Pinpoint the cell where the given text exists, returning its [X, Y] midpoint coordinate. 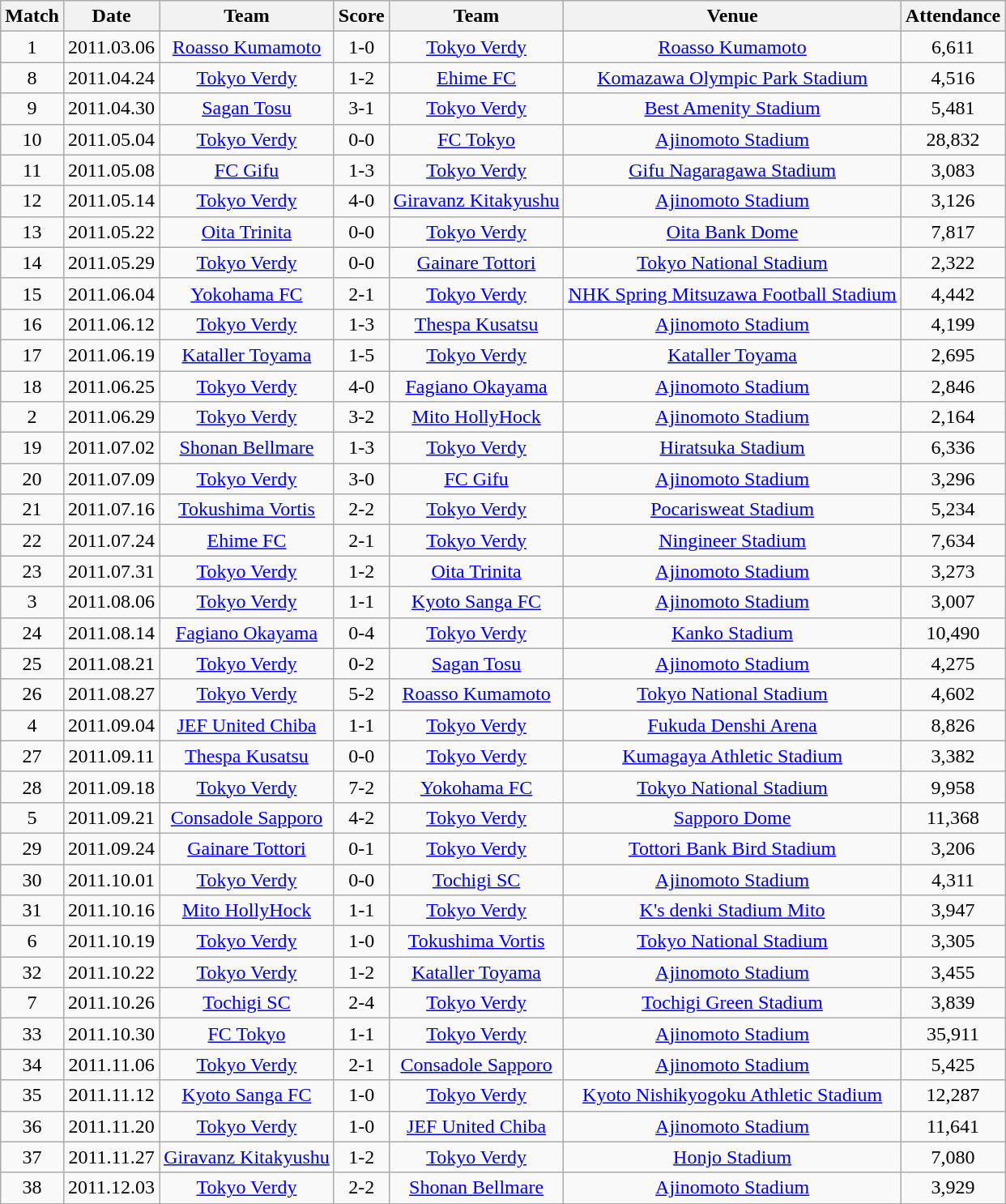
3,305 [953, 941]
Attendance [953, 16]
Oita Bank Dome [732, 232]
2011.04.30 [111, 109]
0-2 [361, 664]
2011.09.18 [111, 787]
2011.10.16 [111, 911]
3,839 [953, 1003]
2011.10.26 [111, 1003]
Tottori Bank Bird Stadium [732, 848]
2011.05.22 [111, 232]
2011.03.06 [111, 47]
11,641 [953, 1126]
2011.07.02 [111, 448]
Best Amenity Stadium [732, 109]
2011.06.29 [111, 417]
2011.10.01 [111, 879]
2011.11.12 [111, 1095]
Sapporo Dome [732, 818]
29 [32, 848]
14 [32, 263]
28 [32, 787]
21 [32, 510]
2,164 [953, 417]
16 [32, 324]
9,958 [953, 787]
1 [32, 47]
5 [32, 818]
13 [32, 232]
31 [32, 911]
10,490 [953, 633]
2011.11.20 [111, 1126]
4,516 [953, 78]
2011.09.04 [111, 725]
6,611 [953, 47]
2011.08.27 [111, 694]
2011.10.30 [111, 1034]
2 [32, 417]
3,083 [953, 170]
2011.07.16 [111, 510]
0-1 [361, 848]
25 [32, 664]
Kumagaya Athletic Stadium [732, 756]
2,846 [953, 386]
2,695 [953, 355]
4-2 [361, 818]
Match [32, 16]
7,817 [953, 232]
8 [32, 78]
5,481 [953, 109]
7,080 [953, 1157]
Tochigi Green Stadium [732, 1003]
K's denki Stadium Mito [732, 911]
3,273 [953, 571]
2011.05.29 [111, 263]
2011.08.14 [111, 633]
4,602 [953, 694]
11,368 [953, 818]
2011.07.31 [111, 571]
3-2 [361, 417]
4,275 [953, 664]
2011.06.12 [111, 324]
Date [111, 16]
2011.09.11 [111, 756]
2011.10.22 [111, 972]
12,287 [953, 1095]
Venue [732, 16]
Hiratsuka Stadium [732, 448]
37 [32, 1157]
6,336 [953, 448]
26 [32, 694]
4 [32, 725]
18 [32, 386]
19 [32, 448]
3,947 [953, 911]
Pocarisweat Stadium [732, 510]
Kanko Stadium [732, 633]
2011.06.04 [111, 293]
1-5 [361, 355]
27 [32, 756]
28,832 [953, 139]
2011.05.08 [111, 170]
3 [32, 602]
Ningineer Stadium [732, 540]
2011.09.21 [111, 818]
5,234 [953, 510]
2011.09.24 [111, 848]
3,382 [953, 756]
4,311 [953, 879]
9 [32, 109]
2011.04.24 [111, 78]
2011.06.19 [111, 355]
3-0 [361, 479]
NHK Spring Mitsuzawa Football Stadium [732, 293]
38 [32, 1188]
2011.11.27 [111, 1157]
3,296 [953, 479]
Fukuda Denshi Arena [732, 725]
2,322 [953, 263]
2011.07.09 [111, 479]
7 [32, 1003]
2-4 [361, 1003]
Gifu Nagaragawa Stadium [732, 170]
2011.06.25 [111, 386]
33 [32, 1034]
2011.05.14 [111, 201]
Score [361, 16]
17 [32, 355]
5-2 [361, 694]
35 [32, 1095]
23 [32, 571]
7,634 [953, 540]
2011.12.03 [111, 1188]
2011.11.06 [111, 1065]
3,206 [953, 848]
3-1 [361, 109]
5,425 [953, 1065]
Kyoto Nishikyogoku Athletic Stadium [732, 1095]
4,442 [953, 293]
12 [32, 201]
2011.10.19 [111, 941]
3,455 [953, 972]
22 [32, 540]
2011.08.06 [111, 602]
6 [32, 941]
2011.07.24 [111, 540]
3,126 [953, 201]
32 [32, 972]
30 [32, 879]
35,911 [953, 1034]
24 [32, 633]
4,199 [953, 324]
20 [32, 479]
15 [32, 293]
Komazawa Olympic Park Stadium [732, 78]
34 [32, 1065]
2011.05.04 [111, 139]
11 [32, 170]
10 [32, 139]
2011.08.21 [111, 664]
3,007 [953, 602]
3,929 [953, 1188]
7-2 [361, 787]
8,826 [953, 725]
Honjo Stadium [732, 1157]
36 [32, 1126]
0-4 [361, 633]
